Extract the (X, Y) coordinate from the center of the cell holding the provided text.  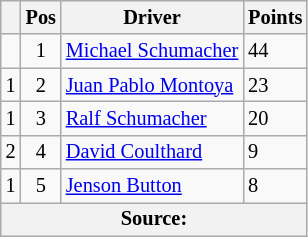
5 (41, 186)
8 (275, 186)
Michael Schumacher (152, 51)
9 (275, 152)
Pos (41, 17)
44 (275, 51)
Points (275, 17)
Ralf Schumacher (152, 118)
David Coulthard (152, 152)
23 (275, 85)
Source: (154, 219)
4 (41, 152)
Juan Pablo Montoya (152, 85)
20 (275, 118)
Driver (152, 17)
Jenson Button (152, 186)
3 (41, 118)
